Output the [x, y] coordinate of the center of the cell containing the given text.  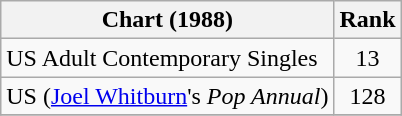
128 [368, 96]
Chart (1988) [168, 20]
Rank [368, 20]
US Adult Contemporary Singles [168, 58]
US (Joel Whitburn's Pop Annual) [168, 96]
13 [368, 58]
